For the text-containing cell, return its midpoint in (X, Y) coordinate format. 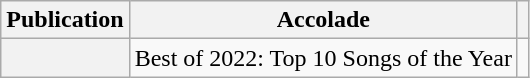
Accolade (323, 20)
Best of 2022: Top 10 Songs of the Year (323, 58)
Publication (65, 20)
